Identify which cell holds the provided text, then report its [X, Y] central coordinate. 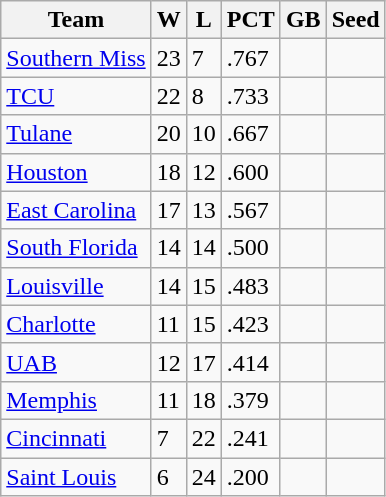
8 [204, 96]
Team [76, 20]
W [168, 20]
.379 [250, 400]
.414 [250, 362]
PCT [250, 20]
.667 [250, 134]
Saint Louis [76, 477]
.241 [250, 438]
23 [168, 58]
Tulane [76, 134]
Louisville [76, 286]
Houston [76, 172]
L [204, 20]
.423 [250, 324]
24 [204, 477]
20 [168, 134]
Southern Miss [76, 58]
13 [204, 210]
Memphis [76, 400]
TCU [76, 96]
.767 [250, 58]
.600 [250, 172]
.733 [250, 96]
Seed [356, 20]
Cincinnati [76, 438]
6 [168, 477]
East Carolina [76, 210]
.500 [250, 248]
GB [303, 20]
10 [204, 134]
UAB [76, 362]
.483 [250, 286]
.567 [250, 210]
South Florida [76, 248]
.200 [250, 477]
Charlotte [76, 324]
